Capture the cell that displays the provided text and extract its [x, y] central coordinate. 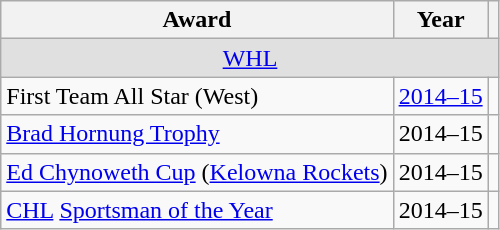
First Team All Star (West) [197, 96]
Award [197, 20]
Ed Chynoweth Cup (Kelowna Rockets) [197, 172]
Brad Hornung Trophy [197, 134]
WHL [250, 58]
Year [440, 20]
CHL Sportsman of the Year [197, 210]
